Extract the (X, Y) coordinate from the center of the cell holding the provided text.  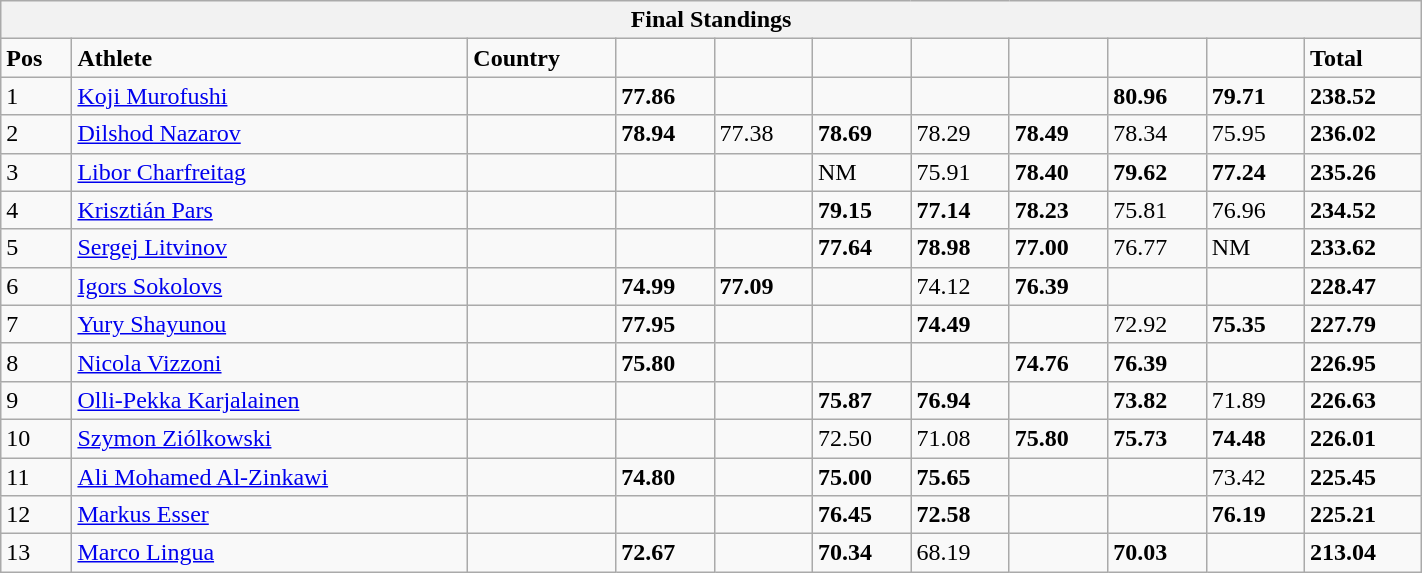
11 (36, 477)
10 (36, 438)
78.23 (1058, 210)
78.34 (1157, 134)
77.14 (960, 210)
76.19 (1255, 515)
13 (36, 553)
74.99 (665, 286)
Igors Sokolovs (270, 286)
Marco Lingua (270, 553)
8 (36, 362)
73.82 (1157, 400)
Total (1364, 58)
74.76 (1058, 362)
72.92 (1157, 324)
71.89 (1255, 400)
79.62 (1157, 172)
75.81 (1157, 210)
75.95 (1255, 134)
74.49 (960, 324)
Krisztián Pars (270, 210)
75.91 (960, 172)
226.01 (1364, 438)
227.79 (1364, 324)
Dilshod Nazarov (270, 134)
78.29 (960, 134)
4 (36, 210)
78.98 (960, 248)
77.24 (1255, 172)
78.49 (1058, 134)
73.42 (1255, 477)
79.71 (1255, 96)
Sergej Litvinov (270, 248)
75.35 (1255, 324)
70.03 (1157, 553)
9 (36, 400)
77.09 (763, 286)
Pos (36, 58)
6 (36, 286)
79.15 (861, 210)
77.95 (665, 324)
77.86 (665, 96)
12 (36, 515)
78.69 (861, 134)
2 (36, 134)
77.64 (861, 248)
226.95 (1364, 362)
70.34 (861, 553)
236.02 (1364, 134)
78.94 (665, 134)
77.00 (1058, 248)
72.50 (861, 438)
74.80 (665, 477)
233.62 (1364, 248)
75.73 (1157, 438)
80.96 (1157, 96)
76.96 (1255, 210)
Markus Esser (270, 515)
76.94 (960, 400)
225.21 (1364, 515)
228.47 (1364, 286)
74.48 (1255, 438)
235.26 (1364, 172)
74.12 (960, 286)
3 (36, 172)
1 (36, 96)
72.58 (960, 515)
71.08 (960, 438)
Final Standings (711, 20)
225.45 (1364, 477)
75.00 (861, 477)
Koji Murofushi (270, 96)
76.45 (861, 515)
Country (542, 58)
Athlete (270, 58)
78.40 (1058, 172)
5 (36, 248)
72.67 (665, 553)
226.63 (1364, 400)
Libor Charfreitag (270, 172)
Ali Mohamed Al-Zinkawi (270, 477)
Olli-Pekka Karjalainen (270, 400)
238.52 (1364, 96)
234.52 (1364, 210)
76.77 (1157, 248)
213.04 (1364, 553)
Szymon Ziólkowski (270, 438)
75.87 (861, 400)
Nicola Vizzoni (270, 362)
75.65 (960, 477)
Yury Shayunou (270, 324)
68.19 (960, 553)
7 (36, 324)
77.38 (763, 134)
